Return (X, Y) of the center of cell containing provided text 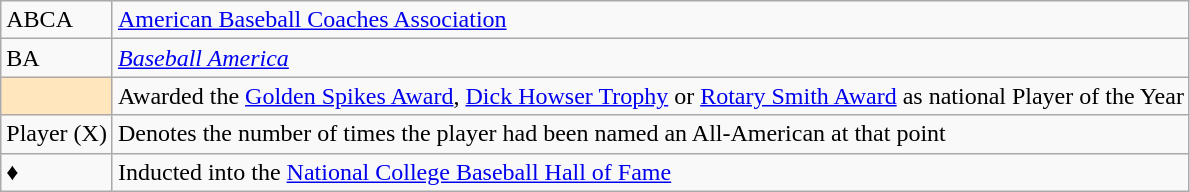
Awarded the Golden Spikes Award, Dick Howser Trophy or Rotary Smith Award as national Player of the Year (650, 96)
Inducted into the National College Baseball Hall of Fame (650, 172)
Player (X) (57, 134)
BA (57, 58)
Denotes the number of times the player had been named an All-American at that point (650, 134)
ABCA (57, 20)
American Baseball Coaches Association (650, 20)
Baseball America (650, 58)
♦ (57, 172)
